Return [X, Y] of the center of cell containing provided text 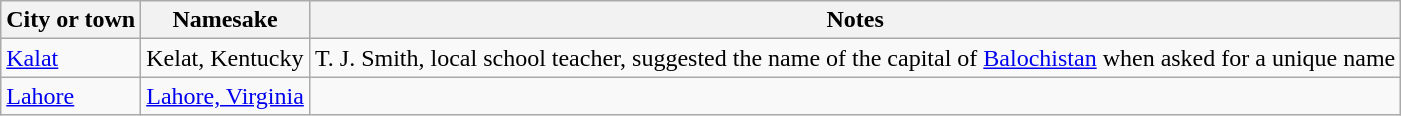
Lahore [71, 96]
Namesake [226, 20]
T. J. Smith, local school teacher, suggested the name of the capital of Balochistan when asked for a unique name [854, 58]
Kalat [71, 58]
Notes [854, 20]
City or town [71, 20]
Kelat, Kentucky [226, 58]
Lahore, Virginia [226, 96]
